Detect which cell encompasses the target text, then output its (X, Y) center coordinate. 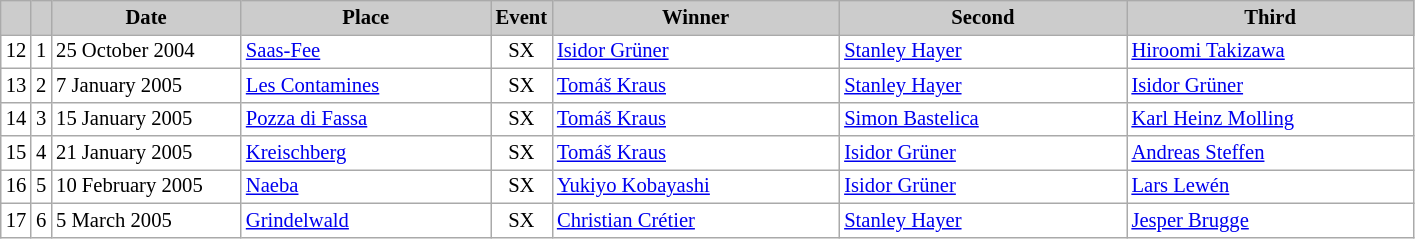
Hiroomi Takizawa (1270, 51)
Third (1270, 17)
Place (366, 17)
2 (41, 85)
16 (16, 186)
5 (41, 186)
Karl Heinz Molling (1270, 119)
Naeba (366, 186)
7 January 2005 (146, 85)
Pozza di Fassa (366, 119)
17 (16, 220)
Les Contamines (366, 85)
21 January 2005 (146, 153)
Lars Lewén (1270, 186)
Andreas Steffen (1270, 153)
13 (16, 85)
5 March 2005 (146, 220)
Grindelwald (366, 220)
Winner (696, 17)
10 February 2005 (146, 186)
14 (16, 119)
Kreischberg (366, 153)
12 (16, 51)
15 (16, 153)
Christian Crétier (696, 220)
Yukiyo Kobayashi (696, 186)
Date (146, 17)
3 (41, 119)
6 (41, 220)
Event (522, 17)
Saas-Fee (366, 51)
Jesper Brugge (1270, 220)
15 January 2005 (146, 119)
Second (982, 17)
4 (41, 153)
1 (41, 51)
Simon Bastelica (982, 119)
25 October 2004 (146, 51)
